Detect which cell encompasses the target text, then output its (x, y) center coordinate. 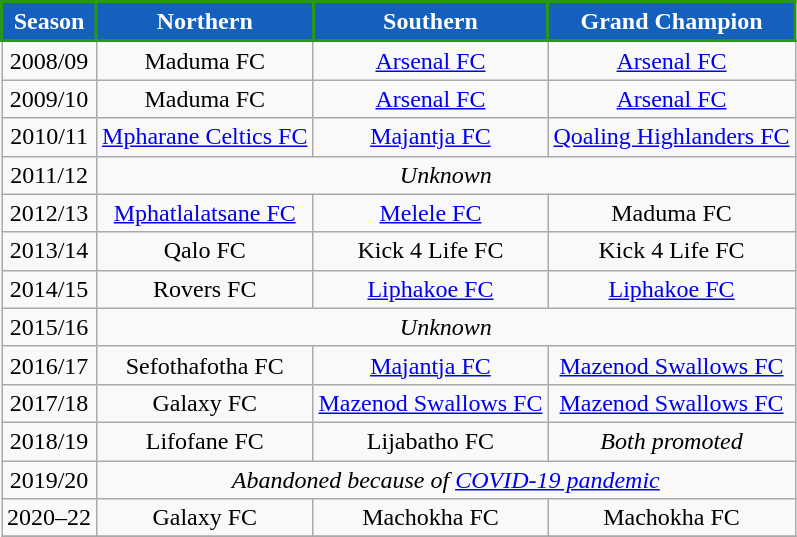
Mphatlalatsane FC (205, 213)
Grand Champion (672, 22)
Melele FC (430, 213)
2014/15 (50, 289)
Rovers FC (205, 289)
Qoaling Highlanders FC (672, 137)
2016/17 (50, 365)
Abandoned because of COVID-19 pandemic (446, 479)
Season (50, 22)
Southern (430, 22)
Both promoted (672, 441)
2019/20 (50, 479)
Lijabatho FC (430, 441)
2009/10 (50, 99)
2018/19 (50, 441)
2010/11 (50, 137)
2017/18 (50, 403)
2011/12 (50, 175)
Qalo FC (205, 251)
2013/14 (50, 251)
Mpharane Celtics FC (205, 137)
Lifofane FC (205, 441)
2012/13 (50, 213)
2020–22 (50, 518)
2015/16 (50, 327)
Northern (205, 22)
2008/09 (50, 60)
Sefothafotha FC (205, 365)
